Return (x, y) of the center of cell containing provided text 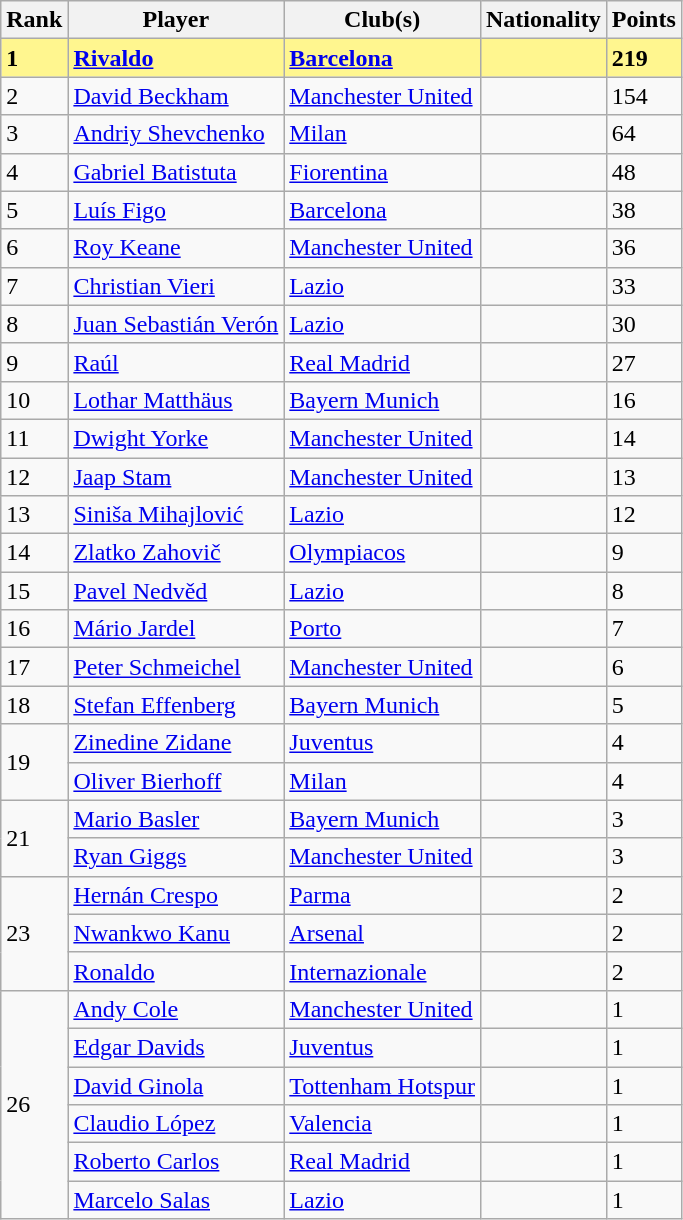
Siniša Mihajlović (176, 515)
Jaap Stam (176, 477)
Fiorentina (382, 172)
30 (644, 324)
Nwankwo Kanu (176, 933)
Peter Schmeichel (176, 667)
Nationality (543, 20)
David Beckham (176, 96)
Roy Keane (176, 248)
David Ginola (176, 1085)
Gabriel Batistuta (176, 172)
Hernán Crespo (176, 895)
Points (644, 20)
Andy Cole (176, 1009)
Mário Jardel (176, 629)
154 (644, 96)
26 (34, 1104)
Zinedine Zidane (176, 743)
Player (176, 20)
Juan Sebastián Verón (176, 324)
11 (34, 438)
64 (644, 134)
38 (644, 210)
18 (34, 705)
Porto (382, 629)
Oliver Bierhoff (176, 781)
Andriy Shevchenko (176, 134)
Mario Basler (176, 819)
36 (644, 248)
Luís Figo (176, 210)
Rivaldo (176, 58)
48 (644, 172)
21 (34, 838)
Stefan Effenberg (176, 705)
33 (644, 286)
Olympiacos (382, 553)
27 (644, 362)
Marcelo Salas (176, 1200)
23 (34, 933)
Club(s) (382, 20)
Ronaldo (176, 971)
Tottenham Hotspur (382, 1085)
Zlatko Zahovič (176, 553)
Valencia (382, 1124)
15 (34, 591)
Edgar Davids (176, 1047)
Parma (382, 895)
10 (34, 400)
Arsenal (382, 933)
Internazionale (382, 971)
Dwight Yorke (176, 438)
Ryan Giggs (176, 857)
Pavel Nedvěd (176, 591)
17 (34, 667)
Rank (34, 20)
Raúl (176, 362)
Christian Vieri (176, 286)
Claudio López (176, 1124)
19 (34, 762)
Lothar Matthäus (176, 400)
Roberto Carlos (176, 1162)
219 (644, 58)
